Detect which cell encompasses the target text, then output its (x, y) center coordinate. 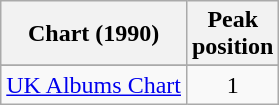
Peakposition (232, 34)
Chart (1990) (94, 34)
1 (232, 85)
UK Albums Chart (94, 85)
